For the text-containing cell, return its midpoint in [x, y] coordinate format. 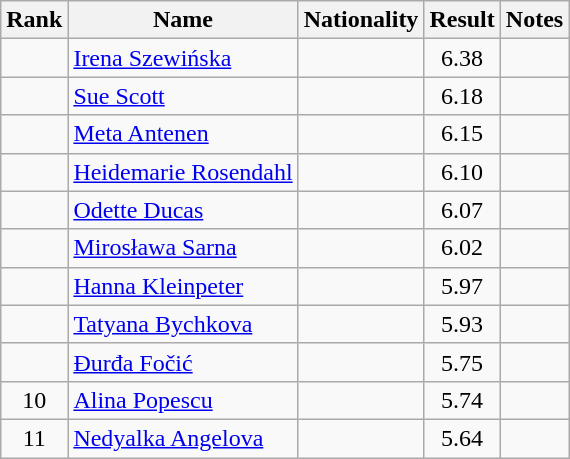
6.02 [462, 248]
10 [34, 400]
Alina Popescu [183, 400]
5.75 [462, 362]
Nationality [361, 20]
Rank [34, 20]
6.38 [462, 58]
6.10 [462, 172]
6.18 [462, 96]
Đurđa Fočić [183, 362]
5.97 [462, 286]
Nedyalka Angelova [183, 438]
Notes [534, 20]
5.93 [462, 324]
Result [462, 20]
Mirosława Sarna [183, 248]
Irena Szewińska [183, 58]
11 [34, 438]
Sue Scott [183, 96]
5.74 [462, 400]
Tatyana Bychkova [183, 324]
5.64 [462, 438]
6.15 [462, 134]
Heidemarie Rosendahl [183, 172]
Hanna Kleinpeter [183, 286]
6.07 [462, 210]
Name [183, 20]
Meta Antenen [183, 134]
Odette Ducas [183, 210]
